Pinpoint the cell where the given text exists, returning its (x, y) midpoint coordinate. 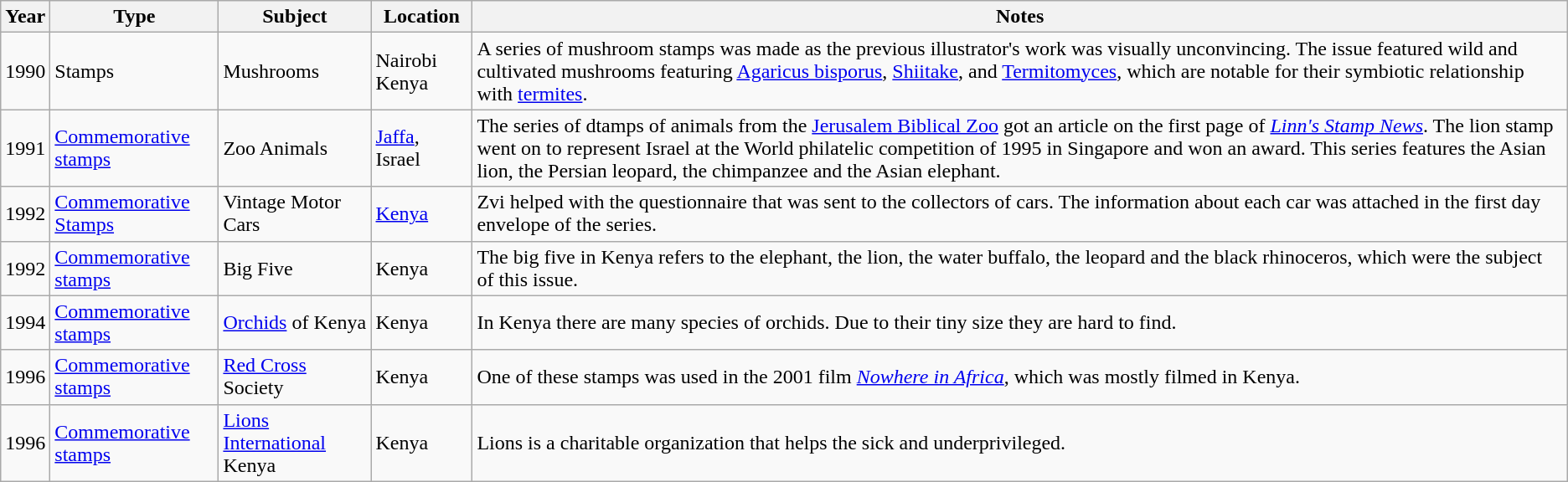
Zoo Animals (295, 148)
Lions International Kenya (295, 443)
Mushrooms (295, 71)
Notes (1020, 17)
1990 (25, 71)
1994 (25, 323)
Orchids of Kenya (295, 323)
Red Cross Society (295, 377)
Year (25, 17)
Stamps (134, 71)
1991 (25, 148)
Commemorative Stamps (134, 214)
In Kenya there are many species of orchids. Due to their tiny size they are hard to find. (1020, 323)
Subject (295, 17)
Type (134, 17)
One of these stamps was used in the 2001 film Nowhere in Africa, which was mostly filmed in Kenya. (1020, 377)
Vintage Motor Cars (295, 214)
Big Five (295, 268)
Jaffa, Israel (422, 148)
Lions is a charitable organization that helps the sick and underprivileged. (1020, 443)
Location (422, 17)
Nairobi Kenya (422, 71)
